For the text-containing cell, return its midpoint in (X, Y) coordinate format. 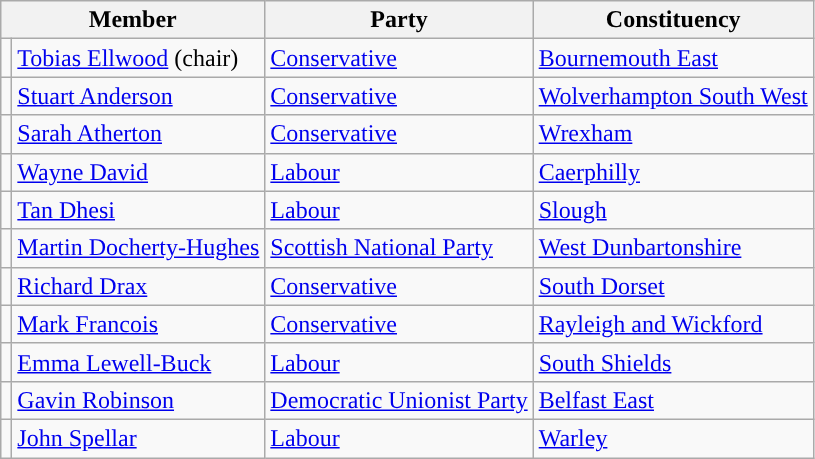
Stuart Anderson (138, 96)
Democratic Unionist Party (399, 400)
Tan Dhesi (138, 210)
Member (133, 20)
Bournemouth East (673, 58)
Wolverhampton South West (673, 96)
Gavin Robinson (138, 400)
Richard Drax (138, 286)
Slough (673, 210)
Wrexham (673, 134)
Caerphilly (673, 172)
Scottish National Party (399, 248)
Rayleigh and Wickford (673, 324)
South Shields (673, 362)
Emma Lewell-Buck (138, 362)
South Dorset (673, 286)
Constituency (673, 20)
Belfast East (673, 400)
Wayne David (138, 172)
West Dunbartonshire (673, 248)
Martin Docherty-Hughes (138, 248)
Tobias Ellwood (chair) (138, 58)
Mark Francois (138, 324)
Warley (673, 438)
Party (399, 20)
Sarah Atherton (138, 134)
John Spellar (138, 438)
